Return the (x, y) coordinate for the center point of the cell that contains the specified text.  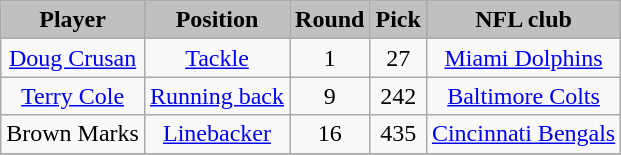
NFL club (523, 20)
Tackle (216, 58)
Round (330, 20)
16 (330, 134)
Brown Marks (73, 134)
435 (398, 134)
Baltimore Colts (523, 96)
Cincinnati Bengals (523, 134)
Doug Crusan (73, 58)
242 (398, 96)
Linebacker (216, 134)
1 (330, 58)
Miami Dolphins (523, 58)
27 (398, 58)
Terry Cole (73, 96)
Player (73, 20)
Pick (398, 20)
Running back (216, 96)
Position (216, 20)
9 (330, 96)
